From the cell containing the given text, extract its center point as (X, Y) coordinate. 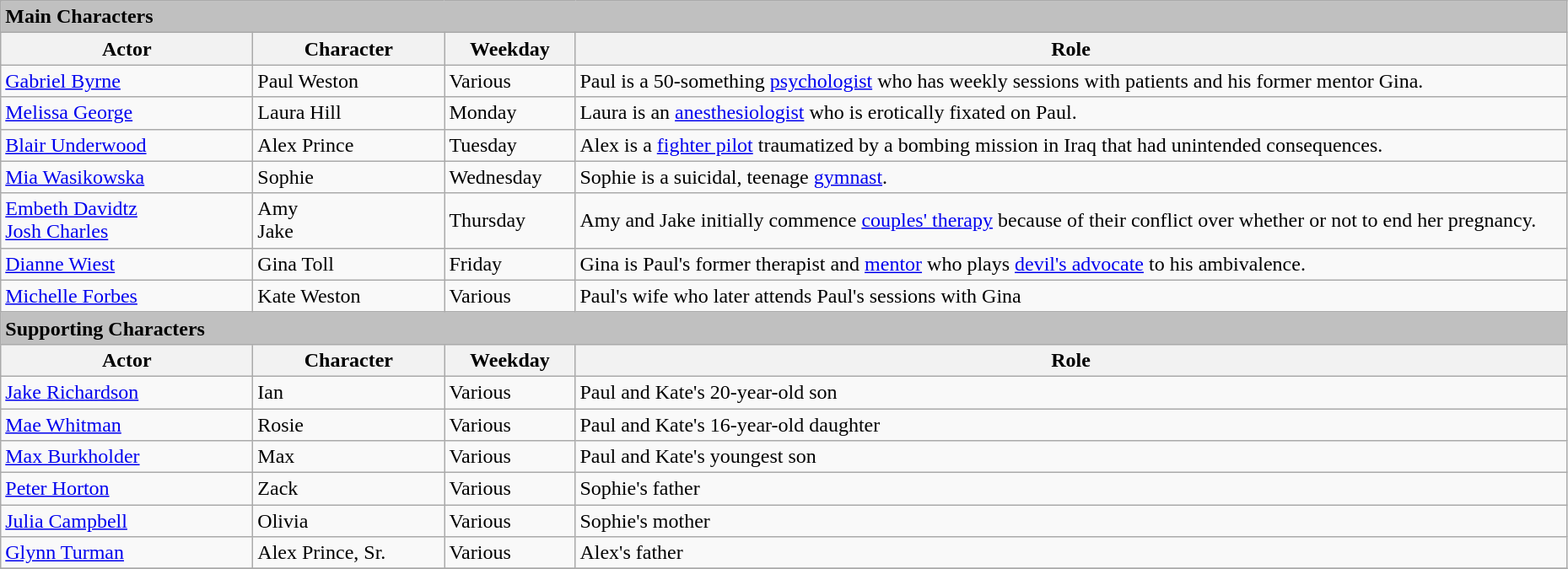
Max Burkholder (127, 457)
Thursday (509, 221)
Alex's father (1071, 553)
AmyJake (349, 221)
Julia Campbell (127, 521)
Zack (349, 489)
Dianne Wiest (127, 264)
Laura Hill (349, 113)
Rosie (349, 424)
Gabriel Byrne (127, 81)
Laura is an anesthesiologist who is erotically fixated on Paul. (1071, 113)
Gina Toll (349, 264)
Alex Prince, Sr. (349, 553)
Paul Weston (349, 81)
Supporting Characters (784, 328)
Monday (509, 113)
Olivia (349, 521)
Sophie's father (1071, 489)
Tuesday (509, 145)
Peter Horton (127, 489)
Embeth DavidtzJosh Charles (127, 221)
Michelle Forbes (127, 296)
Alex Prince (349, 145)
Max (349, 457)
Wednesday (509, 177)
Melissa George (127, 113)
Sophie is a suicidal, teenage gymnast. (1071, 177)
Paul and Kate's 20-year-old son (1071, 392)
Glynn Turman (127, 553)
Amy and Jake initially commence couples' therapy because of their conflict over whether or not to end her pregnancy. (1071, 221)
Ian (349, 392)
Sophie's mother (1071, 521)
Mia Wasikowska (127, 177)
Paul is a 50-something psychologist who has weekly sessions with patients and his former mentor Gina. (1071, 81)
Friday (509, 264)
Gina is Paul's former therapist and mentor who plays devil's advocate to his ambivalence. (1071, 264)
Paul's wife who later attends Paul's sessions with Gina (1071, 296)
Kate Weston (349, 296)
Paul and Kate's 16-year-old daughter (1071, 424)
Blair Underwood (127, 145)
Mae Whitman (127, 424)
Paul and Kate's youngest son (1071, 457)
Alex is a fighter pilot traumatized by a bombing mission in Iraq that had unintended consequences. (1071, 145)
Main Characters (784, 17)
Jake Richardson (127, 392)
Sophie (349, 177)
